Extract the [x, y] coordinate from the center of the cell holding the provided text.  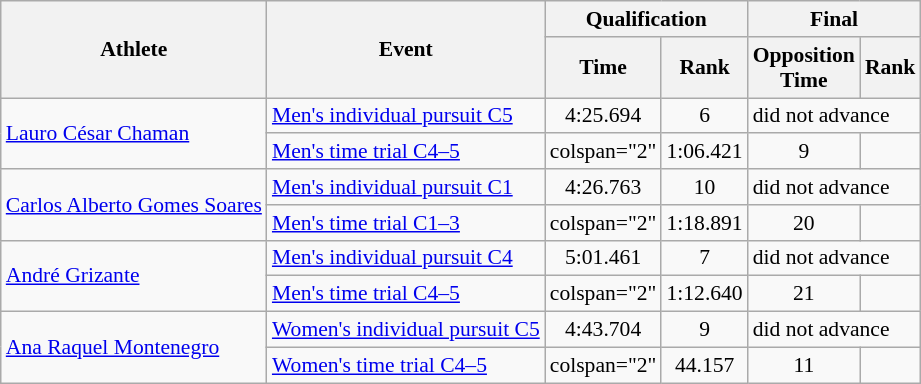
Lauro César Chaman [134, 134]
Event [406, 50]
1:06.421 [704, 152]
Time [604, 68]
Men's individual pursuit C5 [406, 116]
10 [704, 187]
Carlos Alberto Gomes Soares [134, 204]
6 [704, 116]
20 [804, 223]
4:25.694 [604, 116]
11 [804, 365]
4:43.704 [604, 330]
OppositionTime [804, 68]
Final [834, 19]
Men's individual pursuit C1 [406, 187]
Men's time trial C1–3 [406, 223]
Women's time trial C4–5 [406, 365]
1:12.640 [704, 294]
Qualification [646, 19]
21 [804, 294]
Women's individual pursuit C5 [406, 330]
Men's individual pursuit C4 [406, 258]
1:18.891 [704, 223]
André Grizante [134, 276]
5:01.461 [604, 258]
Ana Raquel Montenegro [134, 348]
Athlete [134, 50]
44.157 [704, 365]
7 [704, 258]
4:26.763 [604, 187]
